Identify which cell holds the provided text, then report its [X, Y] central coordinate. 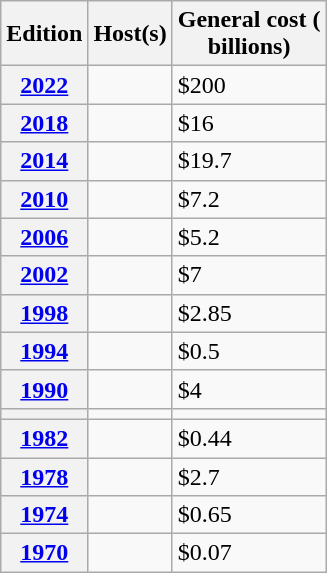
1994 [44, 351]
$7 [249, 275]
2006 [44, 237]
General cost (billions) [249, 34]
1970 [44, 553]
$2.7 [249, 477]
$0.5 [249, 351]
1978 [44, 477]
Host(s) [130, 34]
1998 [44, 313]
$19.7 [249, 161]
1982 [44, 438]
2010 [44, 199]
$16 [249, 123]
$5.2 [249, 237]
$4 [249, 389]
$0.44 [249, 438]
1974 [44, 515]
2022 [44, 85]
$2.85 [249, 313]
2002 [44, 275]
1990 [44, 389]
2018 [44, 123]
$0.65 [249, 515]
2014 [44, 161]
$0.07 [249, 553]
Edition [44, 34]
$200 [249, 85]
$7.2 [249, 199]
